Pinpoint the cell where the given text exists, returning its [X, Y] midpoint coordinate. 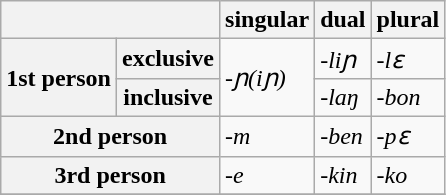
-pɛ [408, 136]
-liɲ [343, 59]
dual [343, 20]
plural [408, 20]
inclusive [168, 97]
-ben [343, 136]
3rd person [110, 175]
2nd person [110, 136]
-m [268, 136]
singular [268, 20]
-e [268, 175]
exclusive [168, 59]
-kin [343, 175]
-ko [408, 175]
-laŋ [343, 97]
-bon [408, 97]
-lɛ [408, 59]
-ɲ(iɲ) [268, 78]
1st person [59, 78]
